Extract the (X, Y) coordinate from the center of the cell holding the provided text.  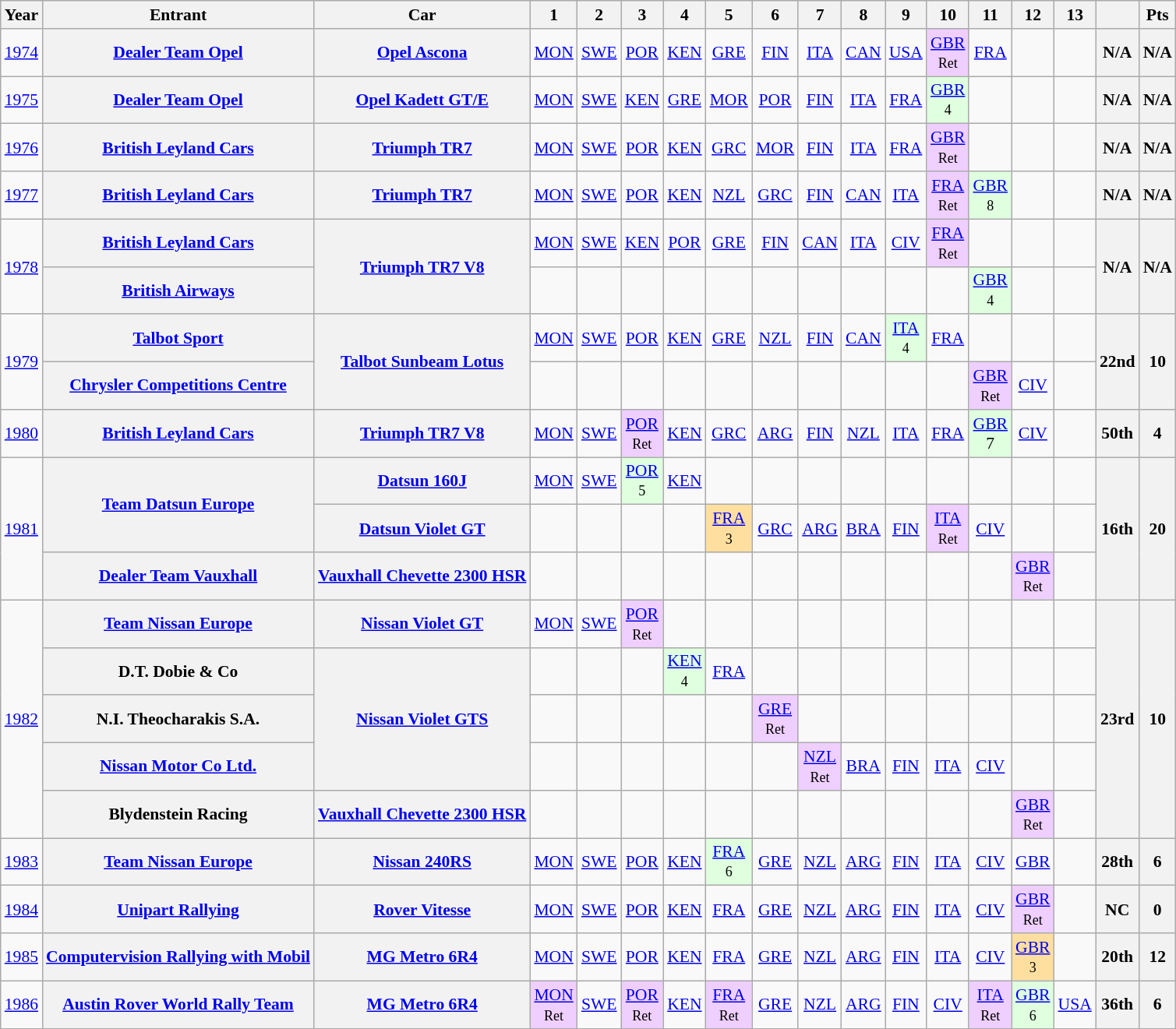
1977 (22, 195)
NZLRet (820, 766)
16th (1118, 528)
Datsun Violet GT (422, 528)
9 (906, 15)
ITA4 (906, 338)
Dealer Team Vauxhall (178, 576)
1984 (22, 910)
Pts (1158, 15)
GBR3 (1033, 957)
Nissan Violet GT (422, 623)
5 (729, 15)
Datsun 160J (422, 481)
GBR7 (990, 433)
Computervision Rallying with Mobil (178, 957)
1979 (22, 362)
Nissan Violet GTS (422, 718)
20th (1118, 957)
MONRet (553, 1005)
D.T. Dobie & Co (178, 671)
1974 (22, 53)
Rover Vitesse (422, 910)
50th (1118, 433)
1980 (22, 433)
1981 (22, 528)
1975 (22, 100)
Entrant (178, 15)
1983 (22, 862)
1982 (22, 719)
20 (1158, 528)
GBR (1033, 862)
Nissan Motor Co Ltd. (178, 766)
1978 (22, 266)
23rd (1118, 719)
KEN4 (684, 671)
Talbot Sunbeam Lotus (422, 362)
Car (422, 15)
Blydenstein Racing (178, 815)
7 (820, 15)
POR5 (642, 481)
13 (1075, 15)
Opel Ascona (422, 53)
28th (1118, 862)
GBR8 (990, 195)
Nissan 240RS (422, 862)
British Airways (178, 290)
GBR6 (1033, 1005)
GRERet (775, 720)
1985 (22, 957)
Unipart Rallying (178, 910)
1986 (22, 1005)
Team Datsun Europe (178, 505)
1 (553, 15)
11 (990, 15)
0 (1158, 910)
2 (599, 15)
Austin Rover World Rally Team (178, 1005)
8 (863, 15)
Talbot Sport (178, 338)
FRA6 (729, 862)
NC (1118, 910)
22nd (1118, 362)
1976 (22, 148)
FRA3 (729, 528)
Opel Kadett GT/E (422, 100)
3 (642, 15)
Year (22, 15)
36th (1118, 1005)
N.I. Theocharakis S.A. (178, 720)
Chrysler Competitions Centre (178, 386)
